Detect which cell encompasses the target text, then output its [x, y] center coordinate. 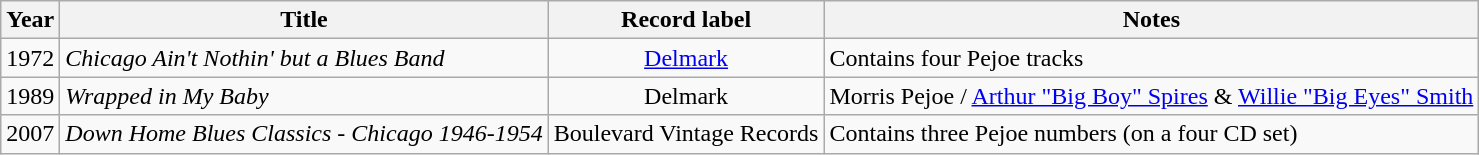
Wrapped in My Baby [304, 96]
Year [30, 20]
2007 [30, 134]
Contains four Pejoe tracks [1152, 58]
Boulevard Vintage Records [686, 134]
Chicago Ain't Nothin' but a Blues Band [304, 58]
Morris Pejoe / Arthur "Big Boy" Spires & Willie "Big Eyes" Smith [1152, 96]
Notes [1152, 20]
1989 [30, 96]
Title [304, 20]
Down Home Blues Classics - Chicago 1946-1954 [304, 134]
Record label [686, 20]
1972 [30, 58]
Contains three Pejoe numbers (on a four CD set) [1152, 134]
